Find where the given text appears and provide that cell's center as (x, y) coordinate. 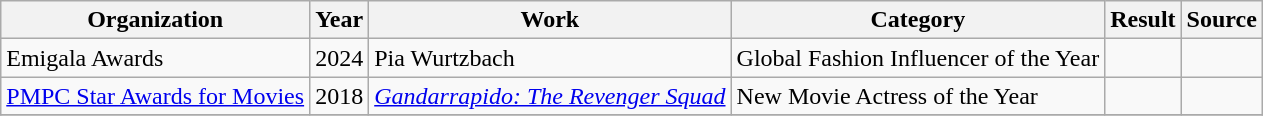
2024 (340, 58)
Global Fashion Influencer of the Year (918, 58)
Organization (156, 20)
Gandarrapido: The Revenger Squad (550, 96)
2018 (340, 96)
PMPC Star Awards for Movies (156, 96)
Year (340, 20)
Emigala Awards (156, 58)
Result (1143, 20)
Work (550, 20)
Category (918, 20)
Pia Wurtzbach (550, 58)
New Movie Actress of the Year (918, 96)
Source (1222, 20)
